Detect which cell encompasses the target text, then output its [X, Y] center coordinate. 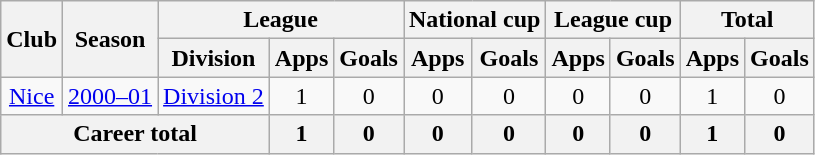
National cup [475, 20]
Division 2 [214, 96]
Career total [136, 134]
Nice [32, 96]
League [281, 20]
2000–01 [110, 96]
Division [214, 58]
Total [747, 20]
League cup [613, 20]
Season [110, 39]
Club [32, 39]
